Scan for the cell matching the given text and deliver its [X, Y] coordinate at center. 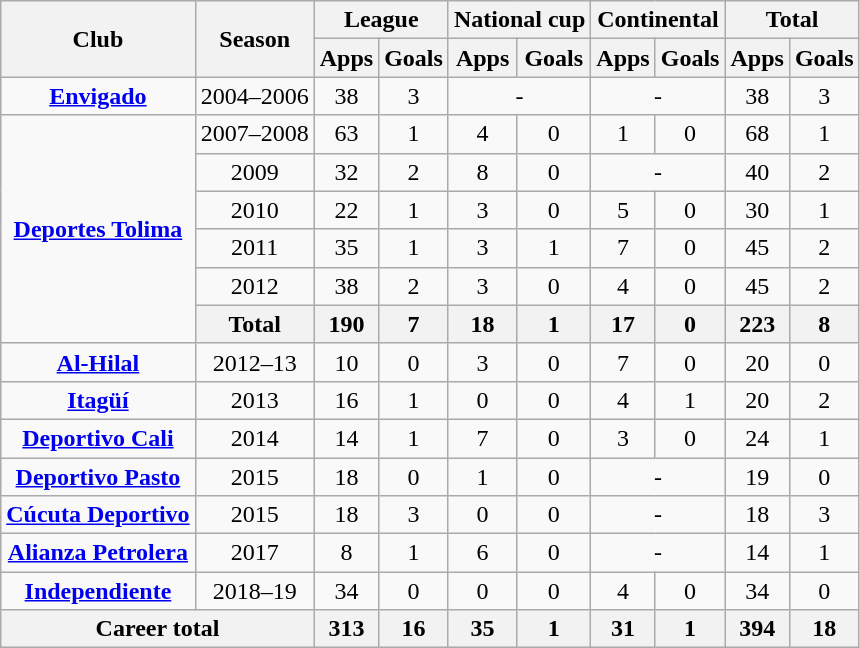
Deportivo Pasto [98, 477]
2014 [254, 438]
5 [623, 210]
2004–2006 [254, 96]
Independiente [98, 591]
31 [623, 629]
Deportes Tolima [98, 229]
32 [346, 172]
2012 [254, 286]
2017 [254, 553]
Alianza Petrolera [98, 553]
Deportivo Cali [98, 438]
6 [482, 553]
394 [757, 629]
24 [757, 438]
National cup [519, 20]
Cúcuta Deportivo [98, 515]
68 [757, 134]
2007–2008 [254, 134]
Envigado [98, 96]
10 [346, 362]
2011 [254, 248]
190 [346, 324]
2010 [254, 210]
223 [757, 324]
Season [254, 39]
40 [757, 172]
2018–19 [254, 591]
30 [757, 210]
Career total [158, 629]
Al-Hilal [98, 362]
League [381, 20]
Club [98, 39]
63 [346, 134]
17 [623, 324]
2009 [254, 172]
Continental [658, 20]
2013 [254, 400]
2012–13 [254, 362]
22 [346, 210]
313 [346, 629]
19 [757, 477]
Itagüí [98, 400]
